Detect which cell encompasses the target text, then output its [x, y] center coordinate. 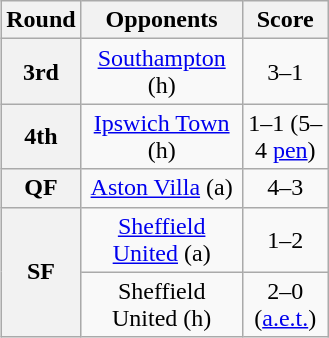
4th [41, 136]
Score [285, 20]
4–3 [285, 188]
Opponents [162, 20]
3rd [41, 72]
Southampton (h) [162, 72]
Sheffield United (h) [162, 304]
QF [41, 188]
2–0 (a.e.t.) [285, 304]
1–2 [285, 240]
SF [41, 272]
Aston Villa (a) [162, 188]
Ipswich Town (h) [162, 136]
Sheffield United (a) [162, 240]
1–1 (5–4 pen) [285, 136]
3–1 [285, 72]
Round [41, 20]
